For the text-containing cell, return its midpoint in (X, Y) coordinate format. 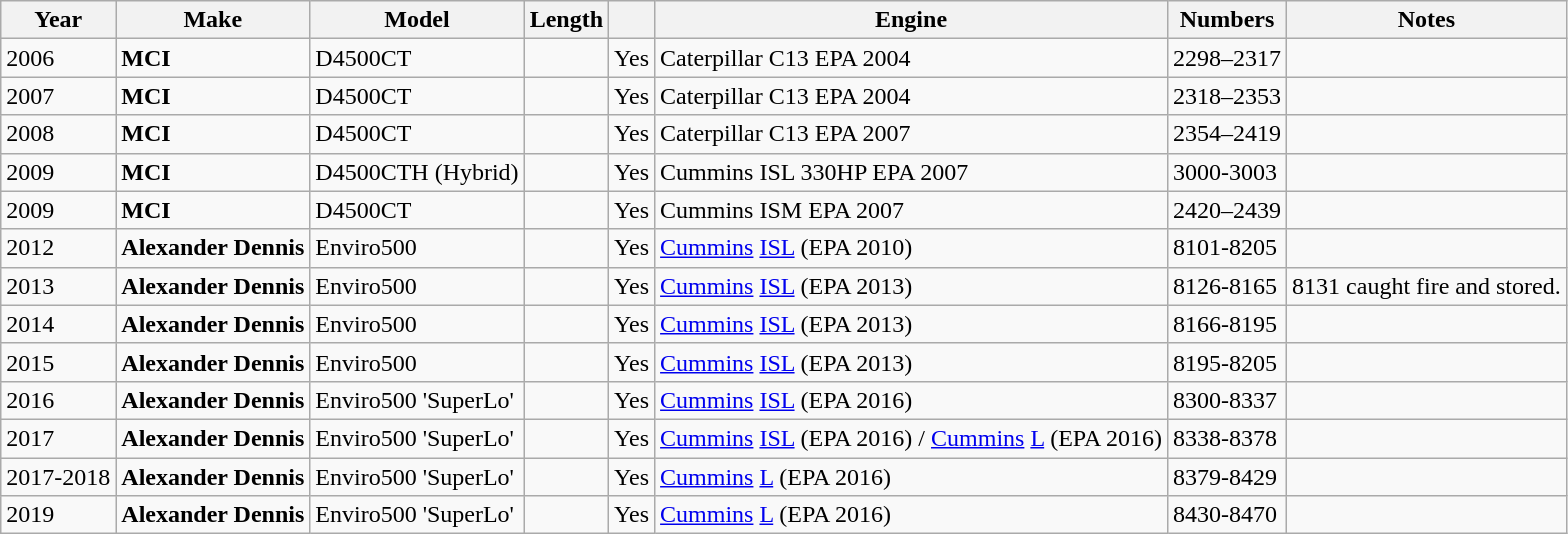
Numbers (1226, 20)
2007 (58, 96)
8338-8378 (1226, 438)
8166-8195 (1226, 324)
2420–2439 (1226, 210)
2017 (58, 438)
2014 (58, 324)
2318–2353 (1226, 96)
8131 caught fire and stored. (1427, 286)
Year (58, 20)
Cummins ISL (EPA 2016) / Cummins L (EPA 2016) (912, 438)
2008 (58, 134)
8101-8205 (1226, 248)
2019 (58, 515)
2006 (58, 58)
Cummins ISM EPA 2007 (912, 210)
Length (566, 20)
2015 (58, 362)
D4500CTH (Hybrid) (417, 172)
2013 (58, 286)
2298–2317 (1226, 58)
Cummins ISL (EPA 2010) (912, 248)
Cummins ISL 330HP EPA 2007 (912, 172)
8300-8337 (1226, 400)
2017-2018 (58, 477)
Make (213, 20)
8195-8205 (1226, 362)
Caterpillar C13 EPA 2007 (912, 134)
8126-8165 (1226, 286)
2012 (58, 248)
2016 (58, 400)
Notes (1427, 20)
2354–2419 (1226, 134)
Engine (912, 20)
8430-8470 (1226, 515)
Model (417, 20)
Cummins ISL (EPA 2016) (912, 400)
3000-3003 (1226, 172)
8379-8429 (1226, 477)
